Scan for the cell matching the given text and deliver its (x, y) coordinate at center. 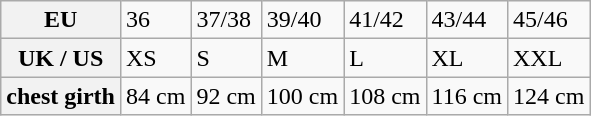
100 cm (302, 96)
XS (155, 58)
XXL (548, 58)
S (226, 58)
XL (466, 58)
36 (155, 20)
84 cm (155, 96)
116 cm (466, 96)
43/44 (466, 20)
39/40 (302, 20)
41/42 (385, 20)
L (385, 58)
92 cm (226, 96)
37/38 (226, 20)
108 cm (385, 96)
45/46 (548, 20)
124 cm (548, 96)
chest girth (61, 96)
EU (61, 20)
UK / US (61, 58)
M (302, 58)
